Pinpoint the cell where the given text exists, returning its (x, y) midpoint coordinate. 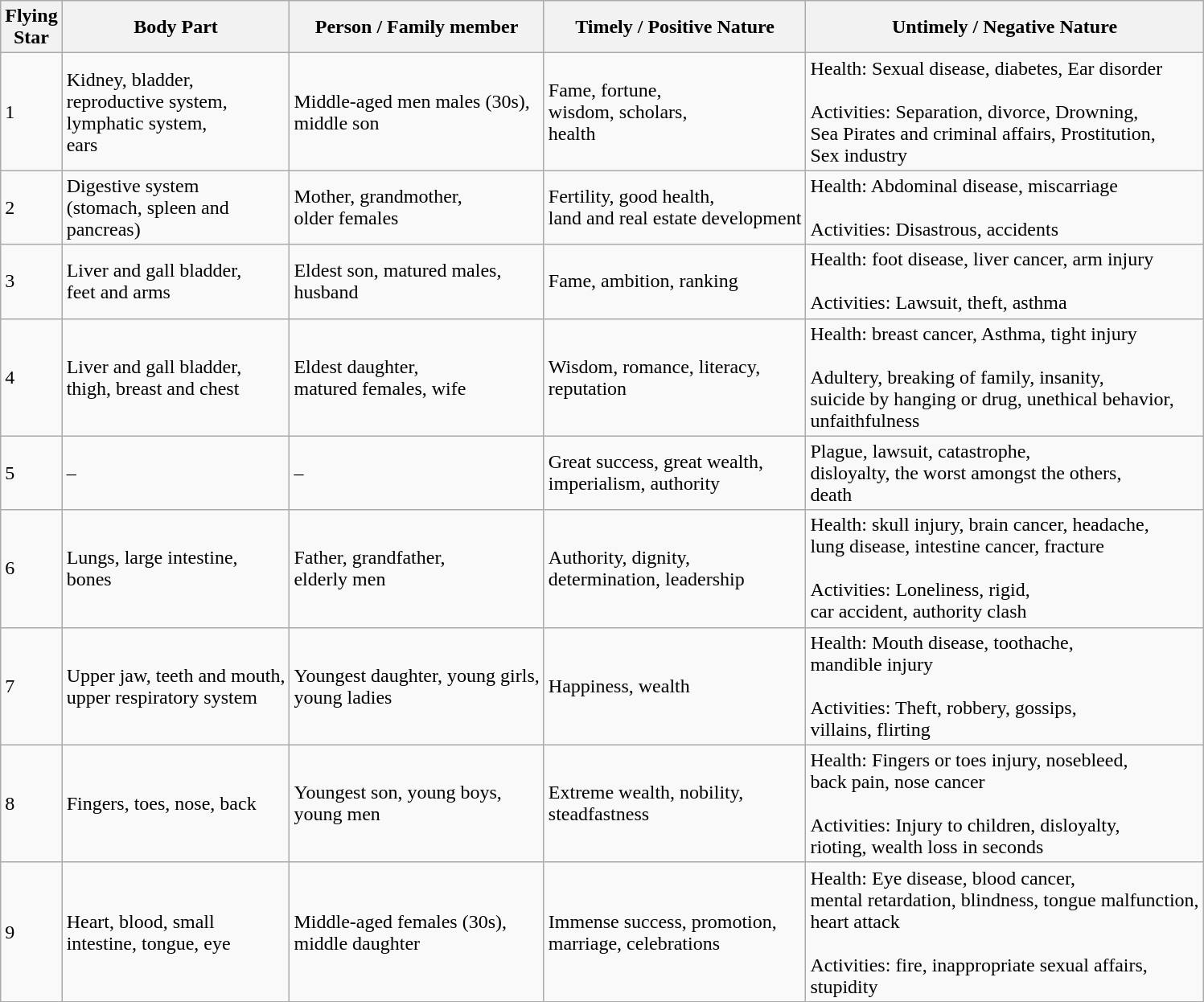
Timely / Positive Nature (675, 27)
Eldest son, matured males, husband (417, 281)
7 (31, 686)
4 (31, 377)
Lungs, large intestine, bones (175, 569)
3 (31, 281)
Great success, great wealth, imperialism, authority (675, 473)
Fame, ambition, ranking (675, 281)
Liver and gall bladder, feet and arms (175, 281)
Health: Abdominal disease, miscarriage Activities: Disastrous, accidents (1005, 207)
Person / Family member (417, 27)
Heart, blood, small intestine, tongue, eye (175, 931)
Plague, lawsuit, catastrophe, disloyalty, the worst amongst the others, death (1005, 473)
Middle-aged men males (30s), middle son (417, 112)
Upper jaw, teeth and mouth, upper respiratory system (175, 686)
Flying Star (31, 27)
Happiness, wealth (675, 686)
Health: Mouth disease, toothache, mandible injuryActivities: Theft, robbery, gossips, villains, flirting (1005, 686)
Authority, dignity, determination, leadership (675, 569)
Youngest son, young boys, young men (417, 803)
Youngest daughter, young girls, young ladies (417, 686)
Health: Fingers or toes injury, nosebleed, back pain, nose cancerActivities: Injury to children, disloyalty, rioting, wealth loss in seconds (1005, 803)
Kidney, bladder, reproductive system, lymphatic system, ears (175, 112)
1 (31, 112)
Immense success, promotion, marriage, celebrations (675, 931)
Fingers, toes, nose, back (175, 803)
Father, grandfather, elderly men (417, 569)
6 (31, 569)
Wisdom, romance, literacy, reputation (675, 377)
Health: breast cancer, Asthma, tight injuryAdultery, breaking of family, insanity, suicide by hanging or drug, unethical behavior, unfaithfulness (1005, 377)
Eldest daughter, matured females, wife (417, 377)
2 (31, 207)
Untimely / Negative Nature (1005, 27)
Health: foot disease, liver cancer, arm injury Activities: Lawsuit, theft, asthma (1005, 281)
Extreme wealth, nobility, steadfastness (675, 803)
Health: Sexual disease, diabetes, Ear disorderActivities: Separation, divorce, Drowning, Sea Pirates and criminal affairs, Prostitution, Sex industry (1005, 112)
Liver and gall bladder, thigh, breast and chest (175, 377)
9 (31, 931)
Digestive system (stomach, spleen and pancreas) (175, 207)
8 (31, 803)
Fertility, good health, land and real estate development (675, 207)
5 (31, 473)
Middle-aged females (30s), middle daughter (417, 931)
Health: skull injury, brain cancer, headache, lung disease, intestine cancer, fractureActivities: Loneliness, rigid, car accident, authority clash (1005, 569)
Fame, fortune, wisdom, scholars, health (675, 112)
Mother, grandmother, older females (417, 207)
Body Part (175, 27)
